Identify which cell holds the provided text, then report its (x, y) central coordinate. 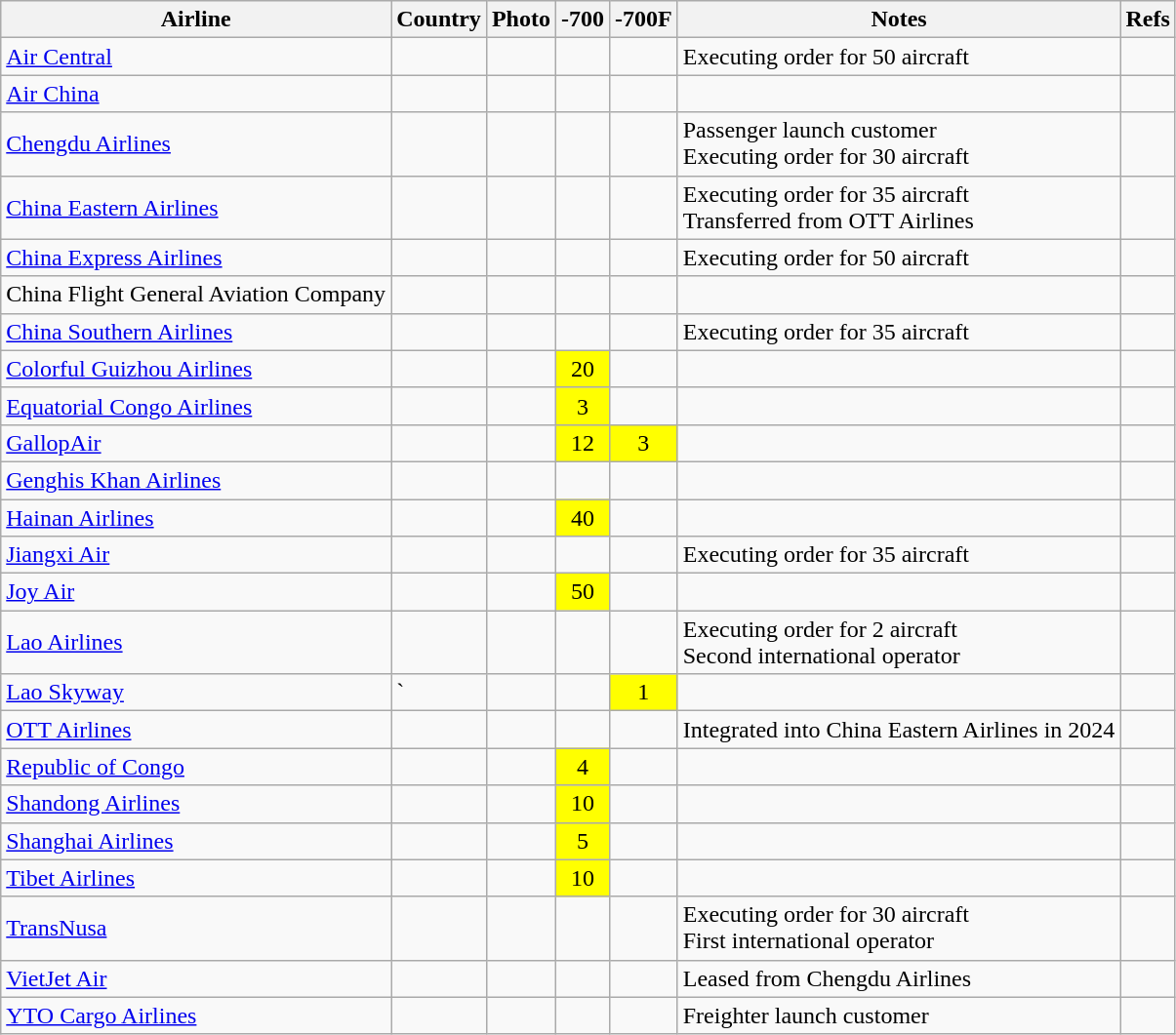
Lao Skyway (196, 693)
Shanghai Airlines (196, 841)
4 (582, 767)
OTT Airlines (196, 730)
China Express Airlines (196, 258)
Executing order for 30 aircraftFirst international operator (899, 929)
Notes (899, 20)
Executing order for 35 aircraftTransferred from OTT Airlines (899, 207)
` (439, 693)
50 (582, 592)
Hainan Airlines (196, 518)
China Flight General Aviation Company (196, 295)
Freighter launch customer (899, 1015)
China Eastern Airlines (196, 207)
Equatorial Congo Airlines (196, 406)
Country (439, 20)
Joy Air (196, 592)
Colorful Guizhou Airlines (196, 369)
Leased from Chengdu Airlines (899, 978)
Air China (196, 94)
1 (644, 693)
12 (582, 443)
40 (582, 518)
Lao Airlines (196, 642)
Executing order for 2 aircraftSecond international operator (899, 642)
VietJet Air (196, 978)
YTO Cargo Airlines (196, 1015)
Chengdu Airlines (196, 144)
Air Central (196, 57)
Refs (1148, 20)
Shandong Airlines (196, 804)
Integrated into China Eastern Airlines in 2024 (899, 730)
Passenger launch customerExecuting order for 30 aircraft (899, 144)
5 (582, 841)
TransNusa (196, 929)
Jiangxi Air (196, 555)
-700F (644, 20)
Tibet Airlines (196, 878)
Genghis Khan Airlines (196, 480)
GallopAir (196, 443)
China Southern Airlines (196, 332)
Airline (196, 20)
Photo (521, 20)
Republic of Congo (196, 767)
20 (582, 369)
-700 (582, 20)
